Detect which cell encompasses the target text, then output its (X, Y) center coordinate. 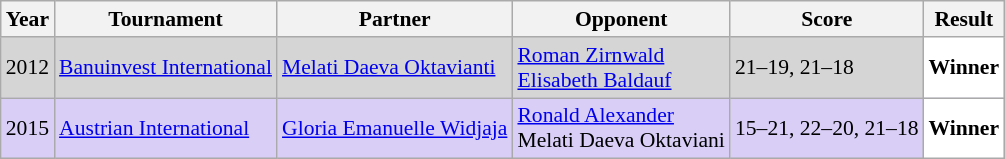
Roman Zirnwald Elisabeth Baldauf (621, 68)
15–21, 22–20, 21–18 (827, 128)
Year (28, 19)
Result (964, 19)
Austrian International (166, 128)
21–19, 21–18 (827, 68)
Ronald Alexander Melati Daeva Oktaviani (621, 128)
Melati Daeva Oktavianti (394, 68)
2015 (28, 128)
Score (827, 19)
2012 (28, 68)
Opponent (621, 19)
Gloria Emanuelle Widjaja (394, 128)
Tournament (166, 19)
Partner (394, 19)
Banuinvest International (166, 68)
